Provide the [x, y] coordinate of the cell's center where the given text is located.  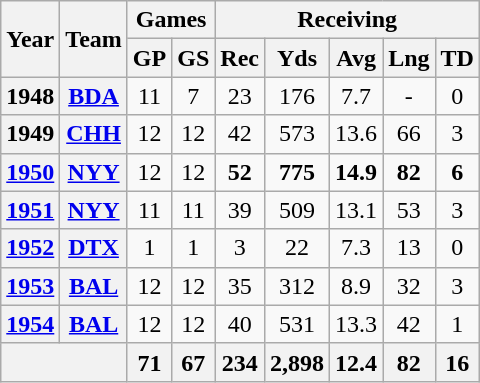
CHH [94, 134]
39 [240, 210]
23 [240, 96]
7.3 [356, 248]
234 [240, 362]
2,898 [298, 362]
312 [298, 286]
531 [298, 324]
13.3 [356, 324]
1950 [30, 172]
22 [298, 248]
13.1 [356, 210]
52 [240, 172]
53 [409, 210]
Games [170, 20]
8.9 [356, 286]
12.4 [356, 362]
DTX [94, 248]
7 [194, 96]
Lng [409, 58]
40 [240, 324]
Year [30, 39]
35 [240, 286]
Avg [356, 58]
1952 [30, 248]
13.6 [356, 134]
Yds [298, 58]
32 [409, 286]
1951 [30, 210]
1948 [30, 96]
7.7 [356, 96]
66 [409, 134]
Receiving [348, 20]
176 [298, 96]
GP [149, 58]
16 [457, 362]
14.9 [356, 172]
1953 [30, 286]
TD [457, 58]
509 [298, 210]
573 [298, 134]
775 [298, 172]
Rec [240, 58]
Team [94, 39]
GS [194, 58]
13 [409, 248]
BDA [94, 96]
- [409, 96]
6 [457, 172]
1949 [30, 134]
67 [194, 362]
71 [149, 362]
1954 [30, 324]
